Determine the (X, Y) coordinate at the center of the cell enclosing the given text.  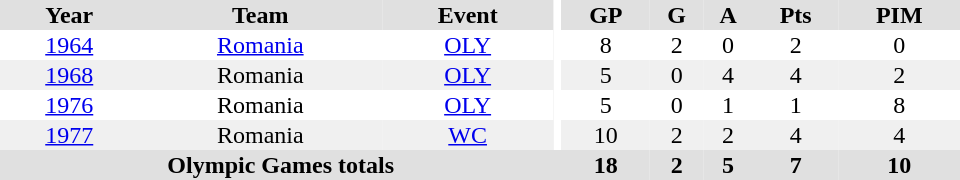
PIM (899, 15)
Pts (796, 15)
A (728, 15)
G (676, 15)
1977 (70, 135)
18 (606, 165)
Olympic Games totals (280, 165)
1968 (70, 75)
Event (468, 15)
GP (606, 15)
Year (70, 15)
7 (796, 165)
1964 (70, 45)
WC (468, 135)
1976 (70, 105)
Team (261, 15)
